Return (X, Y) of the center of cell containing provided text 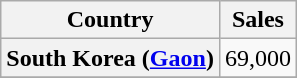
South Korea (Gaon) (110, 58)
Sales (258, 20)
Country (110, 20)
69,000 (258, 58)
